Locate the cell with the specified text and output its [x, y] center coordinate. 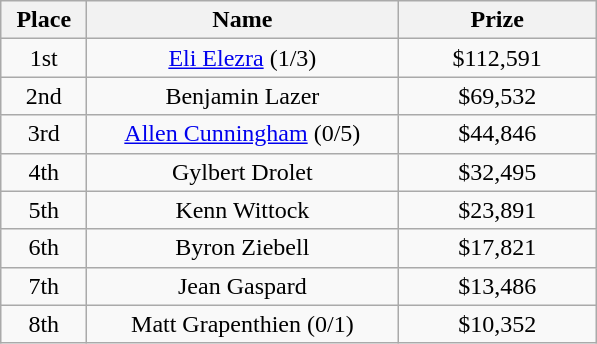
Gylbert Drolet [242, 172]
Kenn Wittock [242, 210]
Eli Elezra (1/3) [242, 58]
$13,486 [498, 286]
7th [44, 286]
Byron Ziebell [242, 248]
Matt Grapenthien (0/1) [242, 324]
5th [44, 210]
Benjamin Lazer [242, 96]
Prize [498, 20]
1st [44, 58]
$112,591 [498, 58]
$32,495 [498, 172]
Name [242, 20]
$69,532 [498, 96]
Jean Gaspard [242, 286]
8th [44, 324]
$23,891 [498, 210]
4th [44, 172]
$44,846 [498, 134]
6th [44, 248]
2nd [44, 96]
$10,352 [498, 324]
Place [44, 20]
3rd [44, 134]
$17,821 [498, 248]
Allen Cunningham (0/5) [242, 134]
